Return the [X, Y] coordinate for the center point of the cell that contains the specified text.  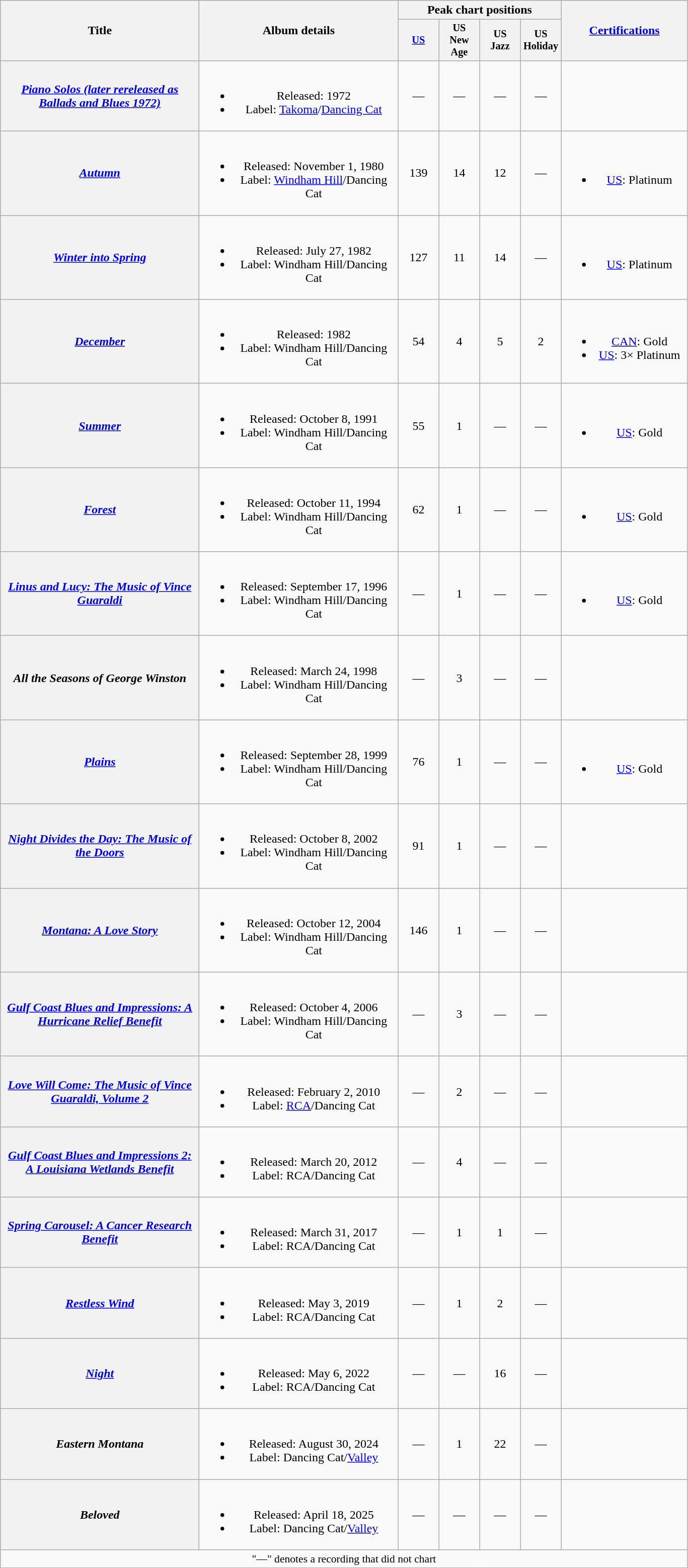
Autumn [100, 173]
Night [100, 1373]
Title [100, 31]
Piano Solos (later rereleased as Ballads and Blues 1972) [100, 96]
Released: September 17, 1996Label: Windham Hill/Dancing Cat [299, 594]
Certifications [624, 31]
Peak chart positions [480, 10]
Spring Carousel: A Cancer Research Benefit [100, 1232]
Linus and Lucy: The Music of Vince Guaraldi [100, 594]
December [100, 341]
CAN: GoldUS: 3× Platinum [624, 341]
62 [419, 509]
127 [419, 258]
91 [419, 846]
55 [419, 426]
Released: March 20, 2012Label: RCA/Dancing Cat [299, 1162]
Released: February 2, 2010Label: RCA/Dancing Cat [299, 1091]
All the Seasons of George Winston [100, 678]
Released: March 31, 2017Label: RCA/Dancing Cat [299, 1232]
12 [500, 173]
Released: October 8, 1991Label: Windham Hill/Dancing Cat [299, 426]
Montana: A Love Story [100, 930]
Released: October 4, 2006Label: Windham Hill/Dancing Cat [299, 1014]
146 [419, 930]
Eastern Montana [100, 1444]
Released: May 3, 2019Label: RCA/Dancing Cat [299, 1303]
Forest [100, 509]
5 [500, 341]
Restless Wind [100, 1303]
Plains [100, 762]
Summer [100, 426]
Released: November 1, 1980Label: Windham Hill/Dancing Cat [299, 173]
16 [500, 1373]
Album details [299, 31]
Released: October 11, 1994Label: Windham Hill/Dancing Cat [299, 509]
Released: July 27, 1982Label: Windham Hill/Dancing Cat [299, 258]
Night Divides the Day: The Music of the Doors [100, 846]
Gulf Coast Blues and Impressions: A Hurricane Relief Benefit [100, 1014]
Released: March 24, 1998Label: Windham Hill/Dancing Cat [299, 678]
Gulf Coast Blues and Impressions 2: A Louisiana Wetlands Benefit [100, 1162]
22 [500, 1444]
Released: September 28, 1999Label: Windham Hill/Dancing Cat [299, 762]
Released: August 30, 2024Label: Dancing Cat/Valley [299, 1444]
USHoliday [541, 40]
Released: 1972Label: Takoma/Dancing Cat [299, 96]
139 [419, 173]
76 [419, 762]
Love Will Come: The Music of Vince Guaraldi, Volume 2 [100, 1091]
Released: 1982Label: Windham Hill/Dancing Cat [299, 341]
Beloved [100, 1515]
US [419, 40]
11 [459, 258]
Released: October 12, 2004Label: Windham Hill/Dancing Cat [299, 930]
Released: May 6, 2022Label: RCA/Dancing Cat [299, 1373]
"—" denotes a recording that did not chart [344, 1559]
Released: April 18, 2025Label: Dancing Cat/Valley [299, 1515]
USJazz [500, 40]
Released: October 8, 2002Label: Windham Hill/Dancing Cat [299, 846]
54 [419, 341]
Winter into Spring [100, 258]
USNew Age [459, 40]
